Extract the (X, Y) coordinate from the center of the cell holding the provided text.  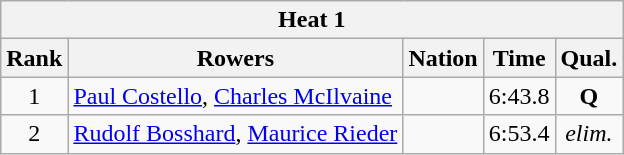
Rank (34, 58)
Heat 1 (312, 20)
2 (34, 134)
6:53.4 (519, 134)
Rowers (236, 58)
Nation (443, 58)
6:43.8 (519, 96)
Q (589, 96)
1 (34, 96)
Qual. (589, 58)
elim. (589, 134)
Paul Costello, Charles McIlvaine (236, 96)
Rudolf Bosshard, Maurice Rieder (236, 134)
Time (519, 58)
